Scan for the cell matching the given text and deliver its [x, y] coordinate at center. 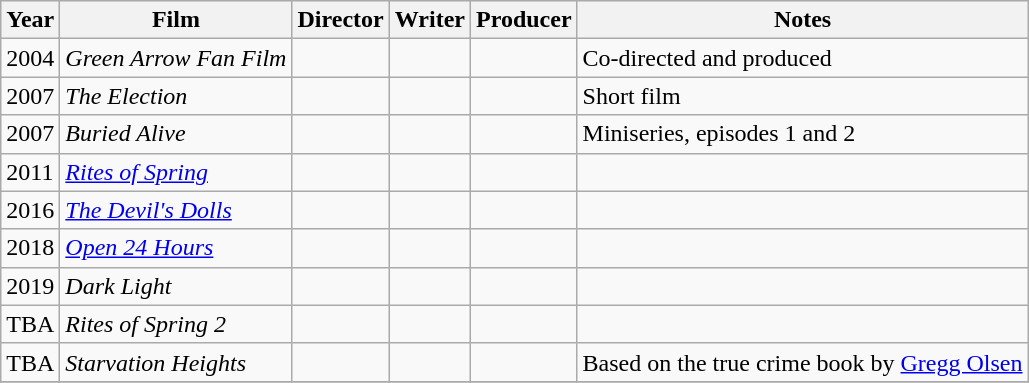
Buried Alive [176, 134]
Year [30, 20]
2018 [30, 248]
Open 24 Hours [176, 248]
Notes [802, 20]
2004 [30, 58]
Film [176, 20]
Co-directed and produced [802, 58]
Short film [802, 96]
Based on the true crime book by Gregg Olsen [802, 362]
Rites of Spring 2 [176, 324]
Producer [524, 20]
Writer [430, 20]
The Election [176, 96]
2016 [30, 210]
Director [340, 20]
2019 [30, 286]
Dark Light [176, 286]
The Devil's Dolls [176, 210]
Rites of Spring [176, 172]
Starvation Heights [176, 362]
Miniseries, episodes 1 and 2 [802, 134]
Green Arrow Fan Film [176, 58]
2011 [30, 172]
